Pinpoint the cell where the given text exists, returning its [x, y] midpoint coordinate. 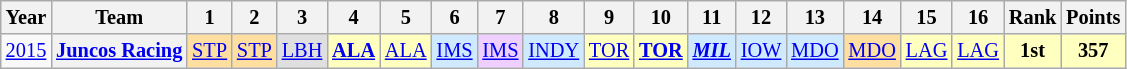
13 [814, 17]
16 [978, 17]
5 [406, 17]
1 [210, 17]
MIL [712, 51]
3 [302, 17]
8 [554, 17]
LBH [302, 51]
6 [455, 17]
Team [119, 17]
10 [660, 17]
IOW [761, 51]
Points [1093, 17]
15 [927, 17]
Rank [1032, 17]
Year [26, 17]
11 [712, 17]
Juncos Racing [119, 51]
2 [254, 17]
INDY [554, 51]
2015 [26, 51]
357 [1093, 51]
9 [609, 17]
4 [354, 17]
12 [761, 17]
14 [872, 17]
7 [500, 17]
1st [1032, 51]
